Locate the cell with the specified text and output its [X, Y] center coordinate. 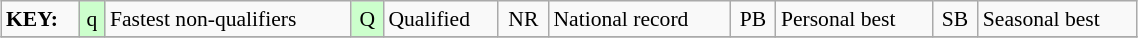
National record [639, 19]
Fastest non-qualifiers [228, 19]
PB [753, 19]
KEY: [40, 19]
NR [523, 19]
SB [955, 19]
Seasonal best [1058, 19]
Personal best [854, 19]
Q [367, 19]
q [92, 19]
Qualified [440, 19]
